Search for the cell housing the specified text and yield its [x, y] center coordinate. 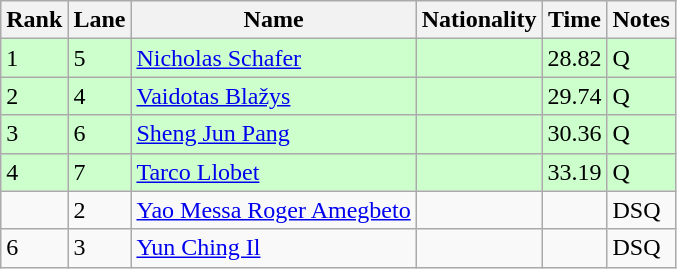
Rank [34, 20]
29.74 [574, 96]
Sheng Jun Pang [274, 134]
Time [574, 20]
7 [100, 172]
1 [34, 58]
33.19 [574, 172]
5 [100, 58]
Lane [100, 20]
28.82 [574, 58]
Yun Ching Il [274, 248]
Nationality [479, 20]
Tarco Llobet [274, 172]
Notes [641, 20]
30.36 [574, 134]
Yao Messa Roger Amegbeto [274, 210]
Nicholas Schafer [274, 58]
Vaidotas Blažys [274, 96]
Name [274, 20]
